Output the (X, Y) coordinate of the center of the cell containing the given text.  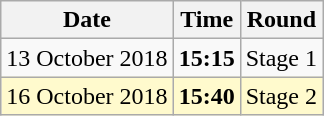
Stage 2 (281, 96)
Time (206, 20)
16 October 2018 (87, 96)
Date (87, 20)
13 October 2018 (87, 58)
15:15 (206, 58)
15:40 (206, 96)
Round (281, 20)
Stage 1 (281, 58)
